Scan for the cell matching the given text and deliver its [x, y] coordinate at center. 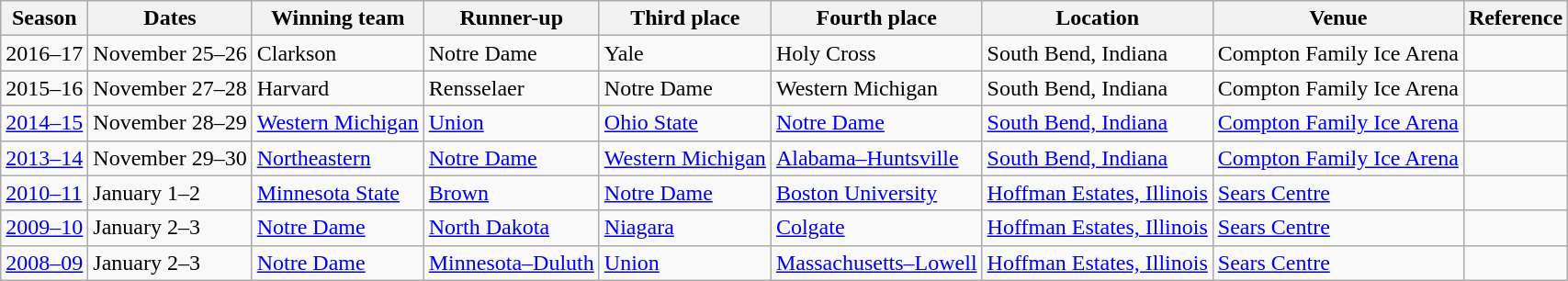
January 1–2 [170, 193]
Brown [511, 193]
Boston University [876, 193]
Minnesota–Duluth [511, 263]
November 25–26 [170, 53]
Colgate [876, 228]
Massachusetts–Lowell [876, 263]
2010–11 [44, 193]
2013–14 [44, 158]
Third place [685, 18]
Winning team [338, 18]
November 27–28 [170, 88]
Runner-up [511, 18]
Alabama–Huntsville [876, 158]
Dates [170, 18]
November 29–30 [170, 158]
Minnesota State [338, 193]
Yale [685, 53]
Location [1097, 18]
Venue [1337, 18]
November 28–29 [170, 123]
Niagara [685, 228]
Season [44, 18]
2016–17 [44, 53]
North Dakota [511, 228]
Holy Cross [876, 53]
2015–16 [44, 88]
Clarkson [338, 53]
2014–15 [44, 123]
Harvard [338, 88]
Northeastern [338, 158]
Ohio State [685, 123]
Reference [1516, 18]
2009–10 [44, 228]
Rensselaer [511, 88]
2008–09 [44, 263]
Fourth place [876, 18]
